Output the (x, y) coordinate of the center of the cell containing the given text.  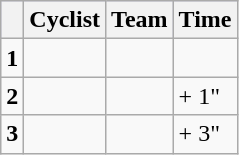
Team (140, 20)
1 (12, 58)
+ 3" (205, 134)
Time (205, 20)
+ 1" (205, 96)
3 (12, 134)
2 (12, 96)
Cyclist (65, 20)
